Output the (X, Y) coordinate of the center of the cell containing the given text.  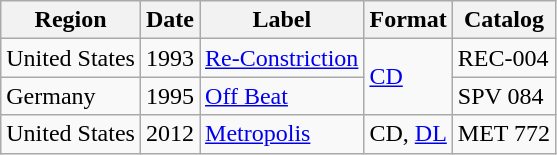
MET 772 (504, 134)
1995 (170, 96)
SPV 084 (504, 96)
CD, DL (408, 134)
Catalog (504, 20)
CD (408, 77)
1993 (170, 58)
2012 (170, 134)
REC-004 (504, 58)
Label (282, 20)
Metropolis (282, 134)
Off Beat (282, 96)
Re-Constriction (282, 58)
Germany (71, 96)
Region (71, 20)
Date (170, 20)
Format (408, 20)
